Scan for the cell matching the given text and deliver its [x, y] coordinate at center. 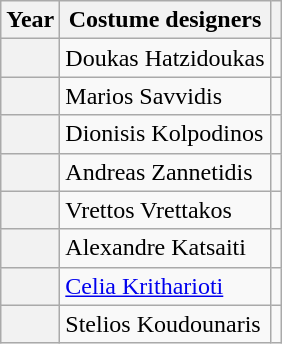
Celia Kritharioti [165, 286]
Doukas Hatzidoukas [165, 58]
Vrettos Vrettakos [165, 210]
Marios Savvidis [165, 96]
Stelios Koudounaris [165, 324]
Andreas Zannetidis [165, 172]
Year [30, 20]
Dionisis Kolpodinos [165, 134]
Costume designers [165, 20]
Alexandre Katsaiti [165, 248]
